Return the [X, Y] coordinate for the center point of the cell that contains the specified text.  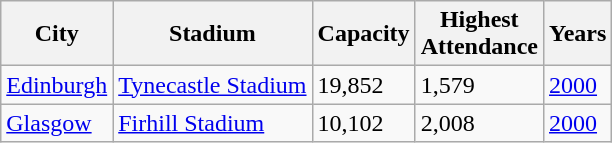
19,852 [364, 85]
Capacity [364, 34]
City [57, 34]
Edinburgh [57, 85]
Years [577, 34]
Stadium [212, 34]
Tynecastle Stadium [212, 85]
Glasgow [57, 123]
2,008 [479, 123]
1,579 [479, 85]
Firhill Stadium [212, 123]
HighestAttendance [479, 34]
10,102 [364, 123]
